Output the [x, y] coordinate of the center of the cell containing the given text.  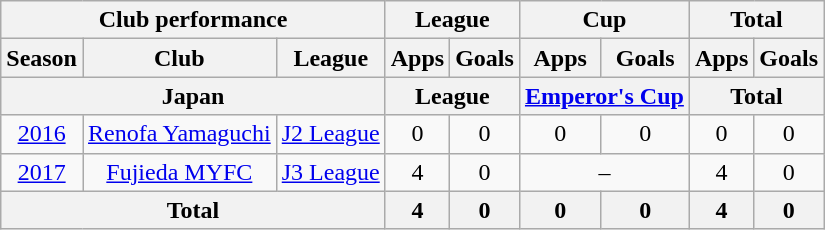
Renofa Yamaguchi [179, 134]
J3 League [330, 172]
Fujieda MYFC [179, 172]
2017 [42, 172]
Club performance [193, 20]
– [604, 172]
2016 [42, 134]
Cup [604, 20]
J2 League [330, 134]
Club [179, 58]
Emperor's Cup [604, 96]
Season [42, 58]
Japan [193, 96]
